For the text-containing cell, return its midpoint in [x, y] coordinate format. 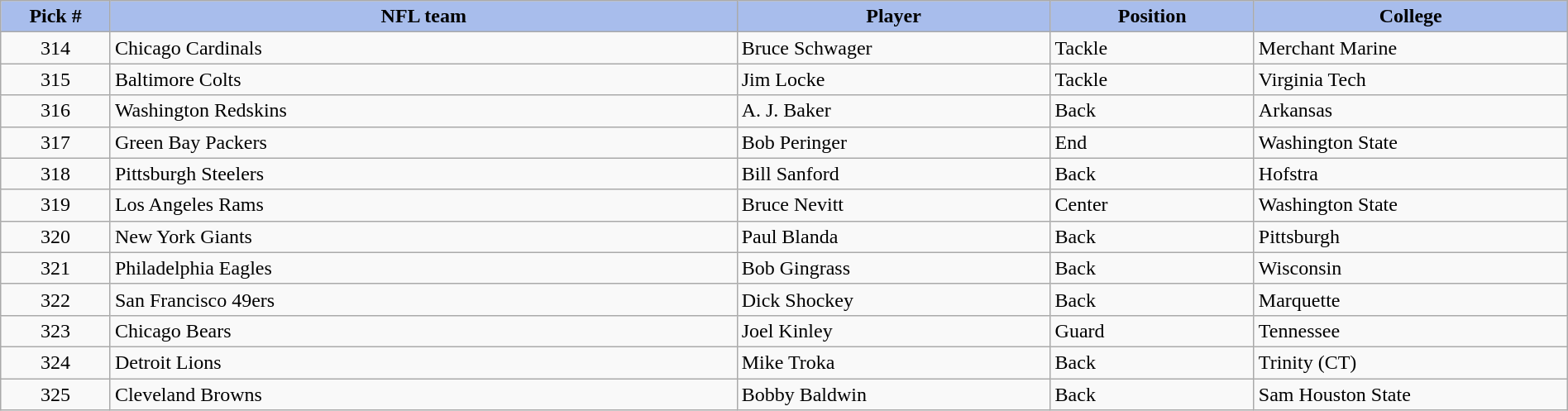
Hofstra [1411, 174]
317 [56, 142]
A. J. Baker [893, 111]
Washington Redskins [423, 111]
Paul Blanda [893, 237]
Bobby Baldwin [893, 394]
Bruce Schwager [893, 48]
Pick # [56, 17]
Chicago Cardinals [423, 48]
Detroit Lions [423, 362]
314 [56, 48]
Green Bay Packers [423, 142]
Trinity (CT) [1411, 362]
Arkansas [1411, 111]
Marquette [1411, 299]
Jim Locke [893, 79]
End [1152, 142]
316 [56, 111]
Sam Houston State [1411, 394]
Joel Kinley [893, 331]
New York Giants [423, 237]
Los Angeles Rams [423, 205]
318 [56, 174]
Position [1152, 17]
Wisconsin [1411, 268]
324 [56, 362]
Philadelphia Eagles [423, 268]
Virginia Tech [1411, 79]
Tennessee [1411, 331]
Pittsburgh [1411, 237]
Chicago Bears [423, 331]
Pittsburgh Steelers [423, 174]
Cleveland Browns [423, 394]
320 [56, 237]
Guard [1152, 331]
NFL team [423, 17]
325 [56, 394]
Center [1152, 205]
Player [893, 17]
Bob Peringer [893, 142]
315 [56, 79]
322 [56, 299]
San Francisco 49ers [423, 299]
Merchant Marine [1411, 48]
Dick Shockey [893, 299]
Baltimore Colts [423, 79]
Bruce Nevitt [893, 205]
Bill Sanford [893, 174]
319 [56, 205]
Mike Troka [893, 362]
321 [56, 268]
College [1411, 17]
323 [56, 331]
Bob Gingrass [893, 268]
